Detect which cell encompasses the target text, then output its (X, Y) center coordinate. 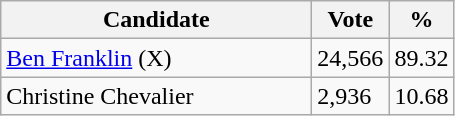
2,936 (350, 96)
10.68 (422, 96)
89.32 (422, 58)
Ben Franklin (X) (156, 58)
% (422, 20)
Vote (350, 20)
Candidate (156, 20)
Christine Chevalier (156, 96)
24,566 (350, 58)
